Provide the [x, y] coordinate of the cell's center where the given text is located.  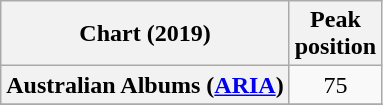
75 [335, 85]
Australian Albums (ARIA) [145, 85]
Peakposition [335, 34]
Chart (2019) [145, 34]
